Find where the given text appears and provide that cell's center as (X, Y) coordinate. 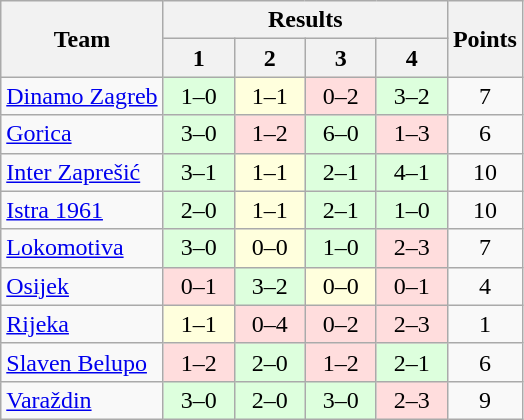
3 (340, 58)
2 (270, 58)
Dinamo Zagreb (82, 96)
Istra 1961 (82, 210)
4–1 (412, 172)
Gorica (82, 134)
Inter Zaprešić (82, 172)
Slaven Belupo (82, 362)
0–4 (270, 324)
Osijek (82, 286)
3–1 (198, 172)
1–3 (412, 134)
Lokomotiva (82, 248)
Points (484, 39)
Rijeka (82, 324)
Varaždin (82, 400)
Results (305, 20)
Team (82, 39)
6–0 (340, 134)
9 (484, 400)
